Provide the [x, y] coordinate of the cell's center where the given text is located.  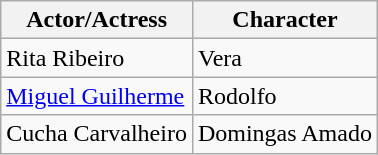
Cucha Carvalheiro [97, 134]
Actor/Actress [97, 20]
Rodolfo [284, 96]
Rita Ribeiro [97, 58]
Miguel Guilherme [97, 96]
Character [284, 20]
Domingas Amado [284, 134]
Vera [284, 58]
